Locate the cell with the specified text and output its [x, y] center coordinate. 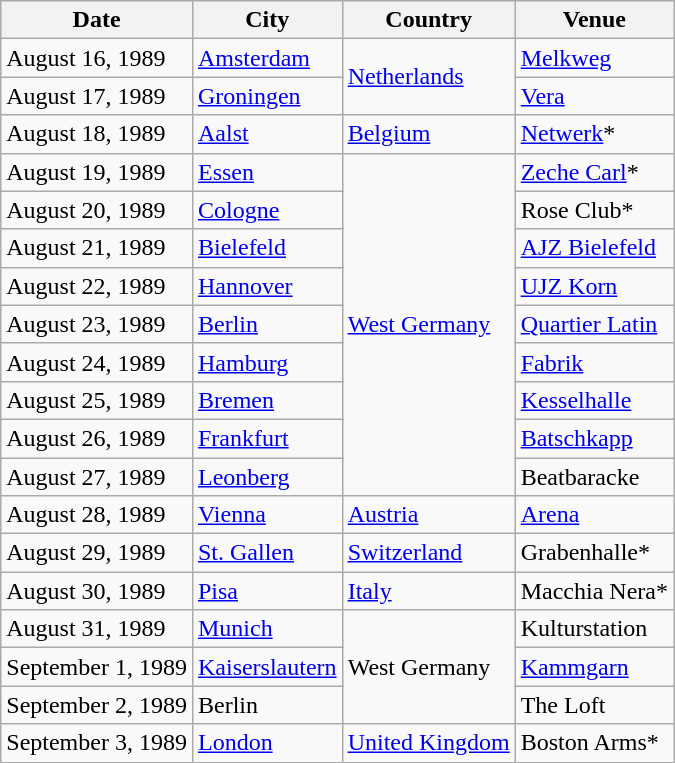
Groningen [267, 96]
Essen [267, 172]
Munich [267, 629]
Melkweg [594, 58]
Netwerk* [594, 134]
August 20, 1989 [97, 210]
Kesselhalle [594, 400]
Kaiserslautern [267, 667]
Hamburg [267, 362]
United Kingdom [428, 743]
Vienna [267, 515]
Austria [428, 515]
August 22, 1989 [97, 286]
August 23, 1989 [97, 324]
September 1, 1989 [97, 667]
August 17, 1989 [97, 96]
August 21, 1989 [97, 248]
August 31, 1989 [97, 629]
Arena [594, 515]
August 30, 1989 [97, 591]
September 2, 1989 [97, 705]
London [267, 743]
August 19, 1989 [97, 172]
Grabenhalle* [594, 553]
September 3, 1989 [97, 743]
Amsterdam [267, 58]
UJZ Korn [594, 286]
Kammgarn [594, 667]
Cologne [267, 210]
Aalst [267, 134]
August 24, 1989 [97, 362]
Country [428, 20]
Rose Club* [594, 210]
Pisa [267, 591]
August 25, 1989 [97, 400]
Venue [594, 20]
August 28, 1989 [97, 515]
Beatbaracke [594, 477]
August 18, 1989 [97, 134]
August 26, 1989 [97, 438]
Netherlands [428, 77]
Leonberg [267, 477]
Switzerland [428, 553]
Belgium [428, 134]
Macchia Nera* [594, 591]
Boston Arms* [594, 743]
Kulturstation [594, 629]
Frankfurt [267, 438]
August 29, 1989 [97, 553]
Zeche Carl* [594, 172]
August 16, 1989 [97, 58]
The Loft [594, 705]
August 27, 1989 [97, 477]
AJZ Bielefeld [594, 248]
Date [97, 20]
Italy [428, 591]
Fabrik [594, 362]
Bremen [267, 400]
City [267, 20]
Hannover [267, 286]
Vera [594, 96]
Quartier Latin [594, 324]
Batschkapp [594, 438]
St. Gallen [267, 553]
Bielefeld [267, 248]
